Determine the (x, y) coordinate at the center of the cell enclosing the given text.  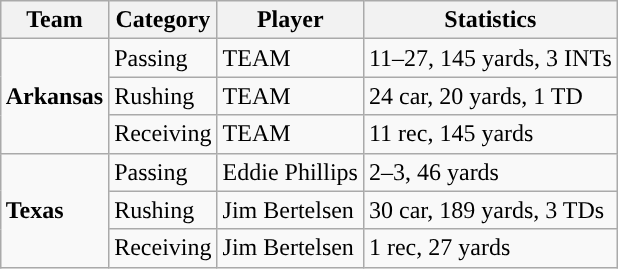
11–27, 145 yards, 3 INTs (490, 58)
Team (54, 20)
24 car, 20 yards, 1 TD (490, 96)
Arkansas (54, 96)
Statistics (490, 20)
30 car, 189 yards, 3 TDs (490, 210)
1 rec, 27 yards (490, 248)
11 rec, 145 yards (490, 134)
Texas (54, 210)
2–3, 46 yards (490, 172)
Eddie Phillips (290, 172)
Player (290, 20)
Category (163, 20)
